For the text-containing cell, return its midpoint in [X, Y] coordinate format. 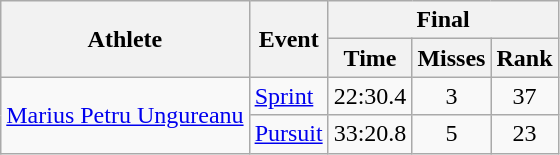
23 [524, 134]
37 [524, 96]
Event [288, 39]
Time [370, 58]
Athlete [125, 39]
Final [443, 20]
Misses [452, 58]
Marius Petru Ungureanu [125, 115]
22:30.4 [370, 96]
Sprint [288, 96]
3 [452, 96]
Pursuit [288, 134]
Rank [524, 58]
5 [452, 134]
33:20.8 [370, 134]
